From the cell containing the given text, extract its center point as [x, y] coordinate. 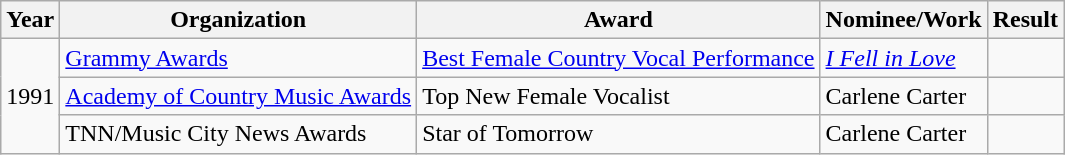
Year [30, 20]
Academy of Country Music Awards [238, 96]
Organization [238, 20]
I Fell in Love [904, 58]
Grammy Awards [238, 58]
TNN/Music City News Awards [238, 134]
Star of Tomorrow [618, 134]
1991 [30, 96]
Result [1025, 20]
Top New Female Vocalist [618, 96]
Nominee/Work [904, 20]
Best Female Country Vocal Performance [618, 58]
Award [618, 20]
